From the cell containing the given text, extract its center point as [X, Y] coordinate. 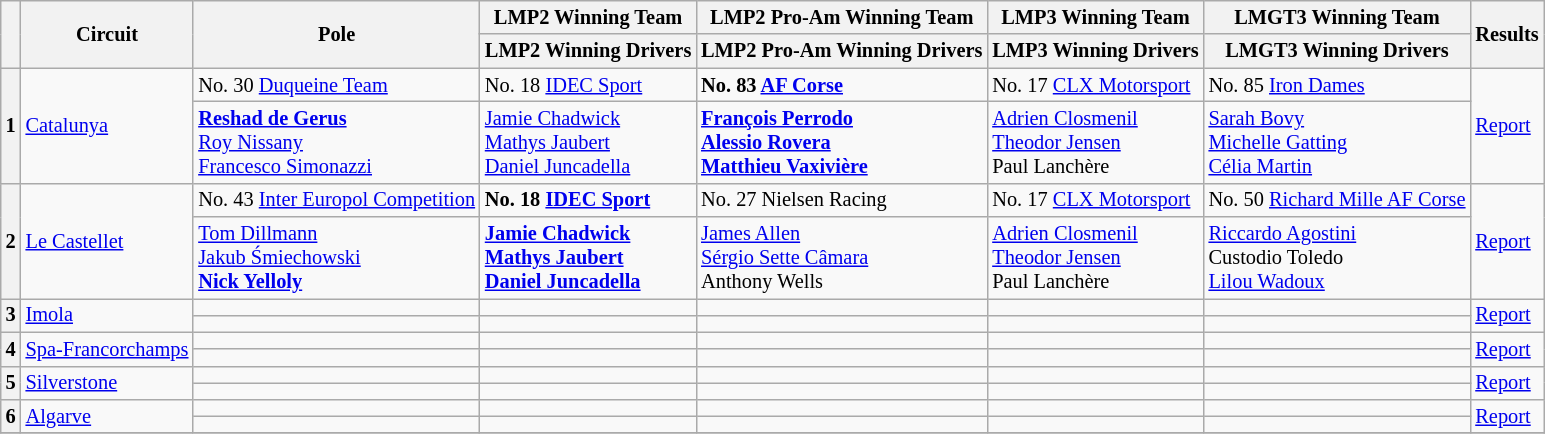
Sarah Bovy Michelle Gatting Célia Martin [1338, 142]
James Allen Sérgio Sette Câmara Anthony Wells [842, 258]
Results [1506, 34]
Le Castellet [108, 240]
Spa-Francorchamps [108, 349]
Riccardo Agostini Custodio Toledo Lilou Wadoux [1338, 258]
François Perrodo Alessio Rovera Matthieu Vaxivière [842, 142]
Silverstone [108, 383]
LMP2 Winning Drivers [588, 51]
No. 85 Iron Dames [1338, 85]
2 [11, 240]
LMGT3 Winning Drivers [1338, 51]
Algarve [108, 416]
No. 43 Inter Europol Competition [336, 200]
6 [11, 416]
Reshad de Gerus Roy Nissany Francesco Simonazzi [336, 142]
3 [11, 315]
No. 30 Duqueine Team [336, 85]
Imola [108, 315]
Circuit [108, 34]
No. 50 Richard Mille AF Corse [1338, 200]
Catalunya [108, 126]
Tom Dillmann Jakub Śmiechowski Nick Yelloly [336, 258]
LMP2 Winning Team [588, 17]
LMP2 Pro-Am Winning Team [842, 17]
4 [11, 349]
1 [11, 126]
No. 27 Nielsen Racing [842, 200]
No. 83 AF Corse [842, 85]
LMP2 Pro-Am Winning Drivers [842, 51]
5 [11, 383]
LMP3 Winning Team [1095, 17]
LMGT3 Winning Team [1338, 17]
LMP3 Winning Drivers [1095, 51]
Pole [336, 34]
